Determine the [X, Y] coordinate at the center of the cell enclosing the given text.  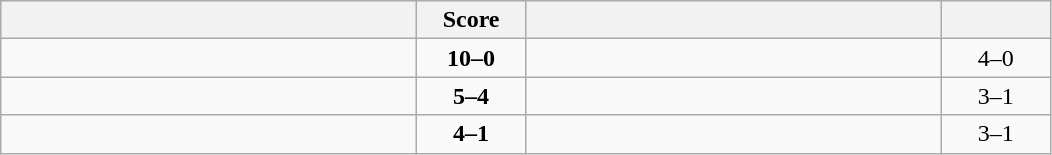
Score [472, 20]
4–1 [472, 134]
5–4 [472, 96]
10–0 [472, 58]
4–0 [996, 58]
